From the cell containing the given text, extract its center point as [X, Y] coordinate. 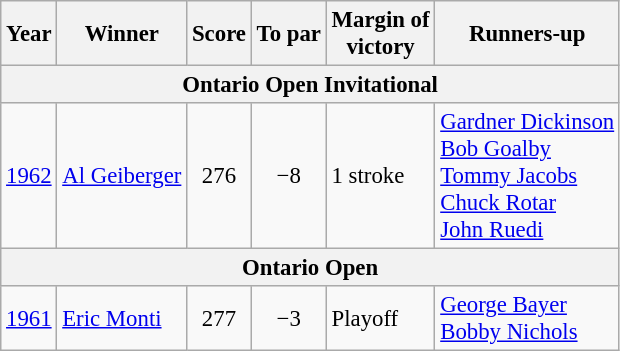
Ontario Open [310, 268]
George Bayer Bobby Nichols [528, 318]
1961 [29, 318]
277 [220, 318]
Eric Monti [122, 318]
Ontario Open Invitational [310, 85]
Playoff [380, 318]
Gardner Dickinson Bob Goalby Tommy Jacobs Chuck Rotar John Ruedi [528, 176]
To par [288, 34]
Winner [122, 34]
Score [220, 34]
Al Geiberger [122, 176]
Margin ofvictory [380, 34]
−8 [288, 176]
1 stroke [380, 176]
276 [220, 176]
1962 [29, 176]
Runners-up [528, 34]
Year [29, 34]
−3 [288, 318]
